Detect which cell encompasses the target text, then output its (X, Y) center coordinate. 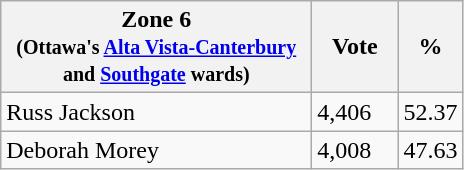
52.37 (430, 112)
4,406 (355, 112)
Deborah Morey (156, 150)
% (430, 47)
47.63 (430, 150)
Russ Jackson (156, 112)
4,008 (355, 150)
Vote (355, 47)
Zone 6 (Ottawa's Alta Vista-Canterbury and Southgate wards) (156, 47)
